Identify which cell holds the provided text, then report its (X, Y) central coordinate. 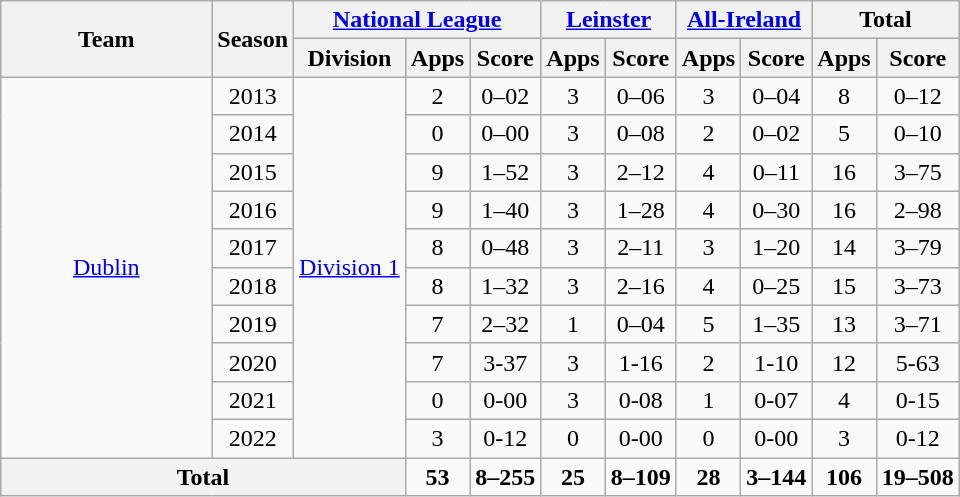
0–48 (506, 248)
53 (437, 477)
1–28 (640, 210)
Dublin (106, 268)
0–12 (918, 96)
2–11 (640, 248)
0–00 (506, 134)
3–144 (776, 477)
1–35 (776, 324)
19–508 (918, 477)
0-07 (776, 400)
3-37 (506, 362)
2015 (253, 172)
1–20 (776, 248)
3–71 (918, 324)
2013 (253, 96)
2021 (253, 400)
1-16 (640, 362)
0–25 (776, 286)
2018 (253, 286)
Leinster (608, 20)
106 (844, 477)
1–52 (506, 172)
25 (573, 477)
Season (253, 39)
2–12 (640, 172)
2–16 (640, 286)
1–40 (506, 210)
2–98 (918, 210)
3–75 (918, 172)
14 (844, 248)
28 (708, 477)
8–255 (506, 477)
13 (844, 324)
2020 (253, 362)
Team (106, 39)
0–06 (640, 96)
12 (844, 362)
2019 (253, 324)
0–11 (776, 172)
0-15 (918, 400)
0-08 (640, 400)
8–109 (640, 477)
1-10 (776, 362)
All-Ireland (744, 20)
3–79 (918, 248)
Division 1 (350, 268)
National League (418, 20)
1–32 (506, 286)
2022 (253, 438)
0–10 (918, 134)
5-63 (918, 362)
2016 (253, 210)
3–73 (918, 286)
2–32 (506, 324)
0–08 (640, 134)
0–30 (776, 210)
Division (350, 58)
15 (844, 286)
2014 (253, 134)
2017 (253, 248)
